Return the [x, y] coordinate for the center point of the cell that contains the specified text.  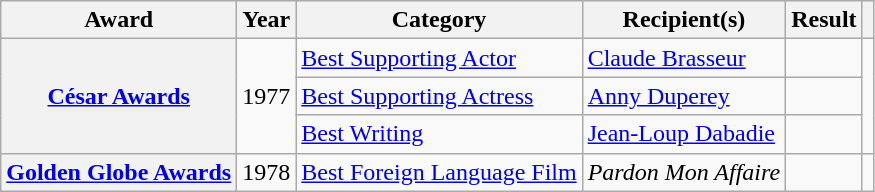
1977 [266, 96]
César Awards [119, 96]
Category [439, 20]
Award [119, 20]
Year [266, 20]
Claude Brasseur [684, 58]
Pardon Mon Affaire [684, 172]
1978 [266, 172]
Best Supporting Actress [439, 96]
Best Supporting Actor [439, 58]
Best Writing [439, 134]
Result [824, 20]
Jean-Loup Dabadie [684, 134]
Best Foreign Language Film [439, 172]
Golden Globe Awards [119, 172]
Recipient(s) [684, 20]
Anny Duperey [684, 96]
